For the text-containing cell, return its midpoint in (X, Y) coordinate format. 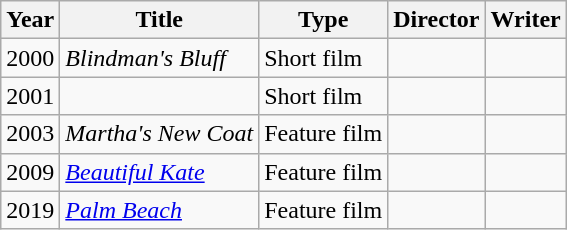
2019 (30, 210)
Palm Beach (160, 210)
Year (30, 20)
Title (160, 20)
Beautiful Kate (160, 172)
Martha's New Coat (160, 134)
2009 (30, 172)
Writer (526, 20)
2000 (30, 58)
2001 (30, 96)
Type (324, 20)
Blindman's Bluff (160, 58)
Director (436, 20)
2003 (30, 134)
